From the cell containing the given text, extract its center point as [x, y] coordinate. 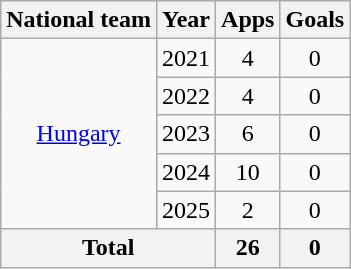
10 [248, 172]
26 [248, 248]
National team [79, 20]
Hungary [79, 134]
2023 [186, 134]
Goals [315, 20]
2021 [186, 58]
6 [248, 134]
2024 [186, 172]
Year [186, 20]
2022 [186, 96]
Total [108, 248]
2025 [186, 210]
Apps [248, 20]
2 [248, 210]
